Determine the (x, y) coordinate at the center of the cell enclosing the given text.  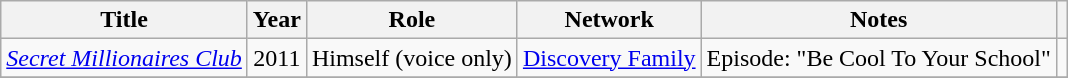
Network (609, 20)
2011 (276, 58)
Year (276, 20)
Notes (878, 20)
Title (124, 20)
Secret Millionaires Club (124, 58)
Discovery Family (609, 58)
Episode: "Be Cool To Your School" (878, 58)
Himself (voice only) (412, 58)
Role (412, 20)
